Return [x, y] of the center of cell containing provided text 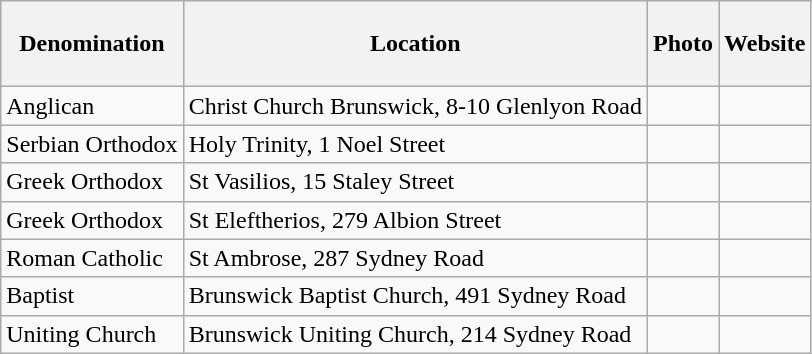
Photo [682, 44]
Website [765, 44]
Holy Trinity, 1 Noel Street [415, 144]
Brunswick Baptist Church, 491 Sydney Road [415, 296]
St Vasilios, 15 Staley Street [415, 182]
Brunswick Uniting Church, 214 Sydney Road [415, 334]
St Ambrose, 287 Sydney Road [415, 258]
Serbian Orthodox [92, 144]
Anglican [92, 106]
Location [415, 44]
Roman Catholic [92, 258]
Baptist [92, 296]
St Eleftherios, 279 Albion Street [415, 220]
Uniting Church [92, 334]
Christ Church Brunswick, 8-10 Glenlyon Road [415, 106]
Denomination [92, 44]
